Identify which cell holds the provided text, then report its [x, y] central coordinate. 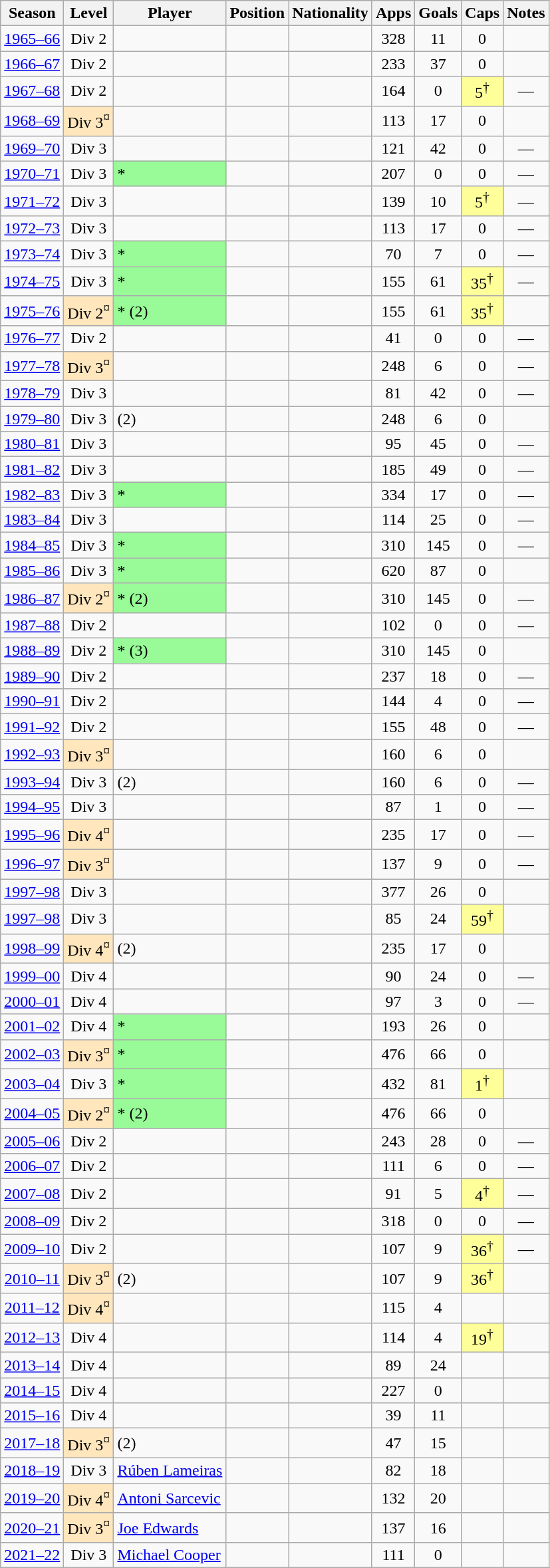
2018–19 [32, 1470]
2007–08 [32, 1194]
1999–00 [32, 976]
7 [438, 254]
102 [393, 626]
1991–92 [32, 727]
2008–09 [32, 1221]
* (3) [170, 651]
2019–20 [32, 1499]
1988–89 [32, 651]
1966–67 [32, 64]
95 [393, 444]
Caps [483, 13]
2011–12 [32, 1309]
4† [483, 1194]
1970–71 [32, 174]
115 [393, 1309]
1984–85 [32, 545]
1969–70 [32, 148]
89 [393, 1365]
39 [393, 1416]
3 [438, 1001]
1972–73 [32, 229]
2014–15 [32, 1390]
10 [438, 201]
Season [32, 13]
227 [393, 1390]
25 [438, 520]
1992–93 [32, 754]
1975–76 [32, 311]
2005–06 [32, 1141]
1993–94 [32, 781]
328 [393, 39]
2000–01 [32, 1001]
1982–83 [32, 495]
37 [438, 64]
1974–75 [32, 282]
Level [89, 13]
Nationality [331, 13]
1 [438, 807]
5 [438, 1194]
2020–21 [32, 1528]
1967–68 [32, 92]
2009–10 [32, 1249]
1981–82 [32, 469]
318 [393, 1221]
1987–88 [32, 626]
Rúben Lameiras [170, 1470]
164 [393, 92]
Goals [438, 13]
15 [438, 1443]
243 [393, 1141]
1989–90 [32, 676]
Joe Edwards [170, 1528]
193 [393, 1027]
1980–81 [32, 444]
19† [483, 1338]
121 [393, 148]
1994–95 [32, 807]
132 [393, 1499]
48 [438, 727]
41 [393, 338]
1978–79 [32, 394]
1968–69 [32, 121]
Antoni Sarcevic [170, 1499]
2021–22 [32, 1555]
2001–02 [32, 1027]
377 [393, 892]
1977–78 [32, 366]
Apps [393, 13]
90 [393, 976]
1995–96 [32, 835]
47 [393, 1443]
1979–80 [32, 419]
Position [257, 13]
2013–14 [32, 1365]
1983–84 [32, 520]
237 [393, 676]
334 [393, 495]
1986–87 [32, 598]
144 [393, 702]
1998–99 [32, 948]
1976–77 [32, 338]
70 [393, 254]
1985–86 [32, 571]
1† [483, 1084]
432 [393, 1084]
82 [393, 1470]
207 [393, 174]
620 [393, 571]
49 [438, 469]
1965–66 [32, 39]
59† [483, 919]
45 [438, 444]
2002–03 [32, 1055]
Michael Cooper [170, 1555]
Player [170, 13]
Notes [526, 13]
233 [393, 64]
1971–72 [32, 201]
28 [438, 1141]
2010–11 [32, 1278]
2004–05 [32, 1113]
139 [393, 201]
2003–04 [32, 1084]
1973–74 [32, 254]
20 [438, 1499]
1990–91 [32, 702]
97 [393, 1001]
2017–18 [32, 1443]
185 [393, 469]
91 [393, 1194]
2012–13 [32, 1338]
2015–16 [32, 1416]
2006–07 [32, 1166]
85 [393, 919]
16 [438, 1528]
1996–97 [32, 864]
